Return (X, Y) of the center of cell containing provided text 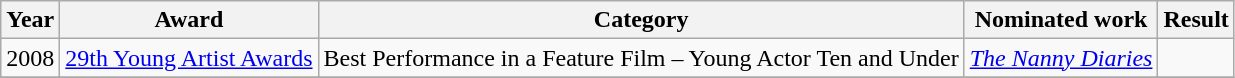
29th Young Artist Awards (189, 58)
Best Performance in a Feature Film – Young Actor Ten and Under (641, 58)
Category (641, 20)
Nominated work (1061, 20)
Award (189, 20)
Year (30, 20)
2008 (30, 58)
Result (1196, 20)
The Nanny Diaries (1061, 58)
